Return (x, y) of the center of cell containing provided text 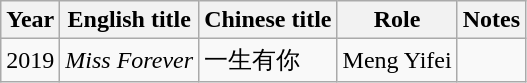
Role (397, 20)
一生有你 (268, 60)
English title (130, 20)
Chinese title (268, 20)
Notes (491, 20)
2019 (30, 60)
Year (30, 20)
Miss Forever (130, 60)
Meng Yifei (397, 60)
